Provide the [X, Y] coordinate of the cell's center where the given text is located.  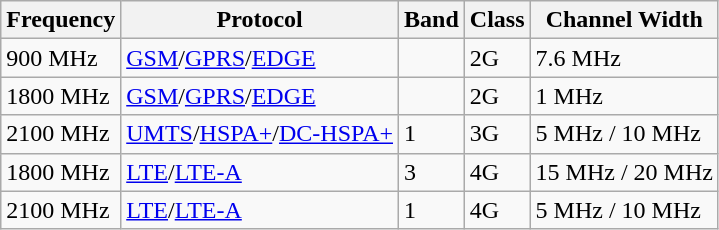
900 MHz [61, 58]
15 MHz / 20 MHz [624, 172]
Protocol [260, 20]
7.6 MHz [624, 58]
3 [432, 172]
3G [497, 134]
UMTS/HSPA+/DC-HSPA+ [260, 134]
Frequency [61, 20]
1 MHz [624, 96]
Class [497, 20]
Channel Width [624, 20]
Band [432, 20]
